Identify which cell holds the provided text, then report its [X, Y] central coordinate. 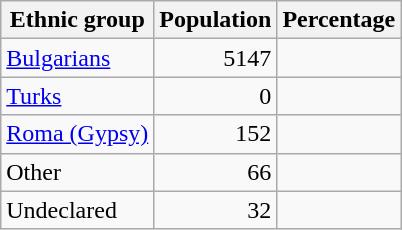
Percentage [339, 20]
Population [216, 20]
66 [216, 172]
Roma (Gypsy) [78, 134]
Turks [78, 96]
0 [216, 96]
Bulgarians [78, 58]
5147 [216, 58]
Undeclared [78, 210]
32 [216, 210]
Other [78, 172]
152 [216, 134]
Ethnic group [78, 20]
